Search for the cell housing the specified text and yield its (X, Y) center coordinate. 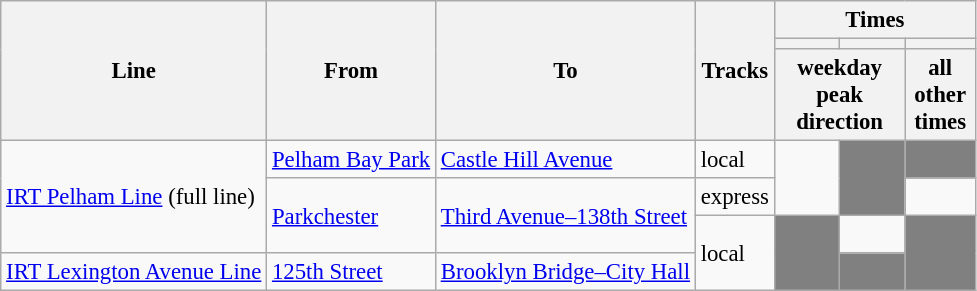
all other times (940, 95)
Line (134, 71)
Pelham Bay Park (352, 160)
To (565, 71)
express (734, 197)
Times (874, 20)
Parkchester (352, 216)
Tracks (734, 71)
IRT Pelham Line (full line) (134, 198)
Castle Hill Avenue (565, 160)
Third Avenue–138th Street (565, 216)
From (352, 71)
weekday peak direction (840, 95)
